Search for the cell housing the specified text and yield its [X, Y] center coordinate. 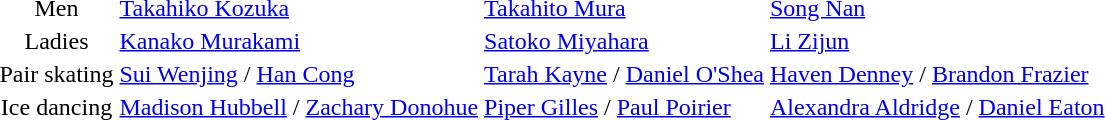
Sui Wenjing / Han Cong [299, 74]
Tarah Kayne / Daniel O'Shea [624, 74]
Kanako Murakami [299, 41]
Satoko Miyahara [624, 41]
